Return the (x, y) coordinate for the center point of the cell that contains the specified text.  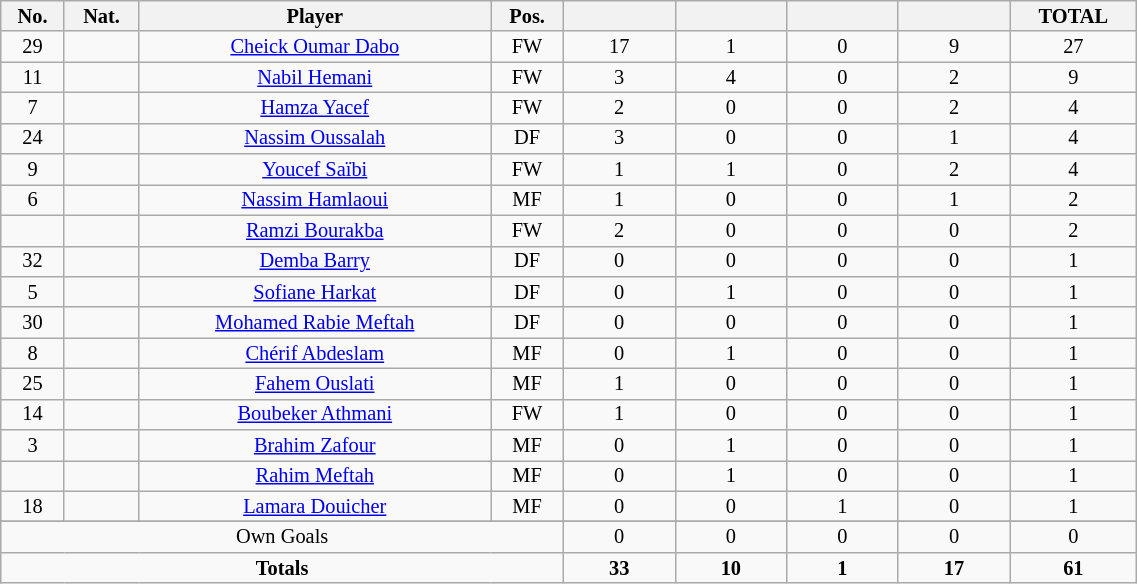
Hamza Yacef (315, 108)
Totals (282, 568)
Ramzi Bourakba (315, 230)
Nabil Hemani (315, 78)
Lamara Douicher (315, 506)
29 (33, 46)
Youcef Saïbi (315, 170)
8 (33, 354)
Nassim Hamlaoui (315, 200)
30 (33, 322)
11 (33, 78)
Player (315, 16)
27 (1074, 46)
Pos. (528, 16)
7 (33, 108)
Nassim Oussalah (315, 138)
32 (33, 262)
Cheick Oumar Dabo (315, 46)
14 (33, 414)
18 (33, 506)
Mohamed Rabie Meftah (315, 322)
10 (731, 568)
Brahim Zafour (315, 446)
Sofiane Harkat (315, 292)
25 (33, 384)
Fahem Ouslati (315, 384)
No. (33, 16)
Own Goals (282, 538)
24 (33, 138)
TOTAL (1074, 16)
Nat. (101, 16)
6 (33, 200)
33 (619, 568)
61 (1074, 568)
Rahim Meftah (315, 476)
5 (33, 292)
Chérif Abdeslam (315, 354)
Demba Barry (315, 262)
Boubeker Athmani (315, 414)
